Scan for the cell matching the given text and deliver its (X, Y) coordinate at center. 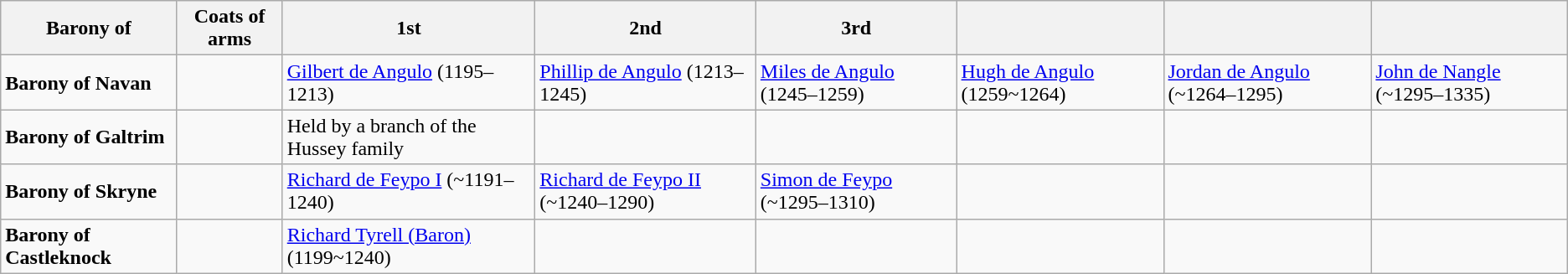
Gilbert de Angulo (1195–1213) (409, 82)
Barony of Castleknock (89, 246)
Barony of Navan (89, 82)
Hugh de Angulo (1259~1264) (1060, 82)
Richard de Feypo I (~1191–1240) (409, 191)
Phillip de Angulo (1213–1245) (646, 82)
Coats of arms (230, 28)
Barony of Galtrim (89, 137)
3rd (856, 28)
Miles de Angulo (1245–1259) (856, 82)
2nd (646, 28)
Barony of (89, 28)
1st (409, 28)
Richard Tyrell (Baron) (1199~1240) (409, 246)
Barony of Skryne (89, 191)
Richard de Feypo II (~1240–1290) (646, 191)
Jordan de Angulo (~1264–1295) (1267, 82)
John de Nangle (~1295–1335) (1469, 82)
Held by a branch of the Hussey family (409, 137)
Simon de Feypo (~1295–1310) (856, 191)
